Capture the cell that displays the provided text and extract its [X, Y] central coordinate. 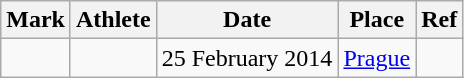
25 February 2014 [247, 58]
Athlete [113, 20]
Prague [377, 58]
Ref [440, 20]
Mark [36, 20]
Place [377, 20]
Date [247, 20]
